Scan for the cell matching the given text and deliver its (x, y) coordinate at center. 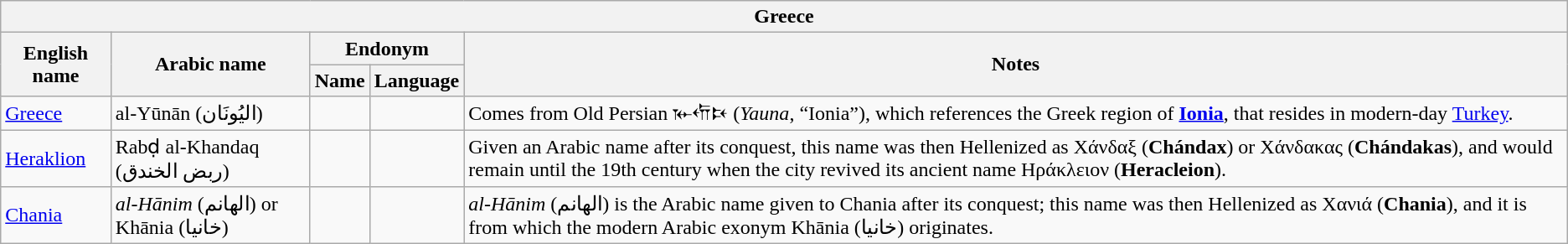
Notes (1016, 65)
al-Hānim (الهانم) or Khānia (خانيا) (210, 215)
al-Yūnān (اليُونَان) (210, 113)
Name (340, 80)
Heraklion (56, 158)
Language (416, 80)
Rabḍ al-Khandaq (ربض الخندق) (210, 158)
Endonym (387, 49)
Chania (56, 215)
Comes from Old Persian 𐎹𐎢𐎴 (Yauna, “Ionia”), which references the Greek region of Ionia, that resides in modern-day Turkey. (1016, 113)
Arabic name (210, 65)
English name (56, 65)
